Output the [x, y] coordinate of the center of the cell containing the given text.  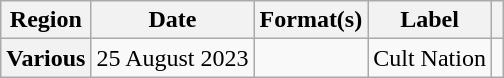
Region [46, 20]
Various [46, 58]
Label [430, 20]
Date [172, 20]
Format(s) [311, 20]
Cult Nation [430, 58]
25 August 2023 [172, 58]
